Return the (X, Y) coordinate for the center point of the cell that contains the specified text.  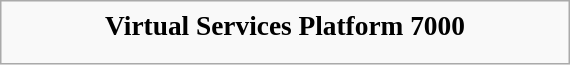
Virtual Services Platform 7000 (285, 26)
